Find where the given text appears and provide that cell's center as (x, y) coordinate. 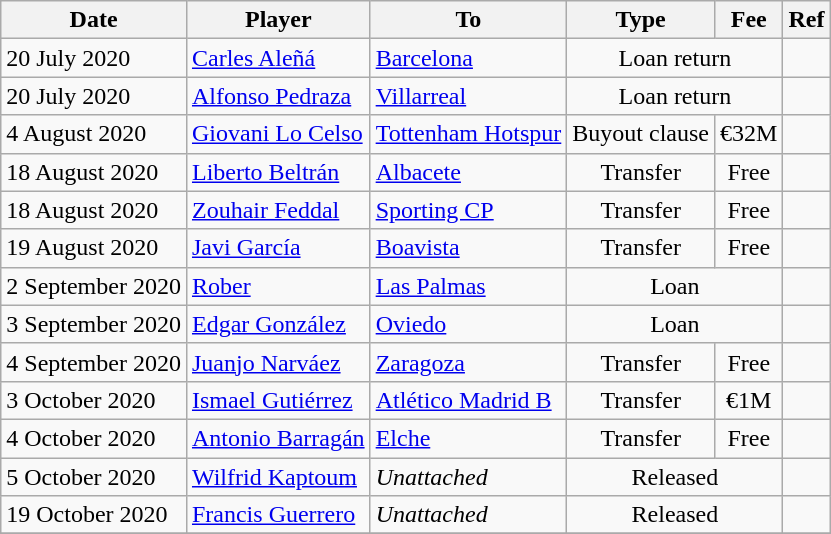
Liberto Beltrán (278, 172)
Juanjo Narváez (278, 362)
2 September 2020 (94, 286)
4 October 2020 (94, 438)
Albacete (468, 172)
Player (278, 20)
Boavista (468, 248)
Las Palmas (468, 286)
Alfonso Pedraza (278, 96)
5 October 2020 (94, 477)
To (468, 20)
Ismael Gutiérrez (278, 400)
Tottenham Hotspur (468, 134)
3 September 2020 (94, 324)
Antonio Barragán (278, 438)
Francis Guerrero (278, 515)
Carles Aleñá (278, 58)
Javi García (278, 248)
Edgar González (278, 324)
Atlético Madrid B (468, 400)
Rober (278, 286)
Buyout clause (641, 134)
3 October 2020 (94, 400)
Wilfrid Kaptoum (278, 477)
€32M (749, 134)
4 September 2020 (94, 362)
Ref (806, 20)
Zouhair Feddal (278, 210)
19 August 2020 (94, 248)
Villarreal (468, 96)
Zaragoza (468, 362)
Sporting CP (468, 210)
Fee (749, 20)
19 October 2020 (94, 515)
Barcelona (468, 58)
Date (94, 20)
€1M (749, 400)
Elche (468, 438)
Oviedo (468, 324)
4 August 2020 (94, 134)
Giovani Lo Celso (278, 134)
Type (641, 20)
